Extract the [X, Y] coordinate from the center of the cell holding the provided text.  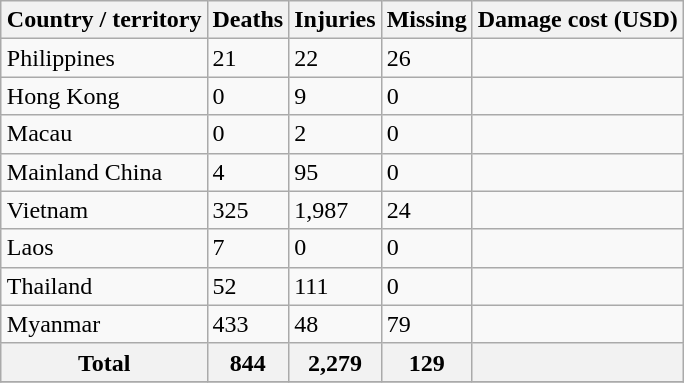
Total [104, 362]
95 [335, 172]
2 [335, 134]
79 [426, 324]
Thailand [104, 286]
1,987 [335, 210]
7 [248, 248]
21 [248, 58]
844 [248, 362]
26 [426, 58]
Philippines [104, 58]
Hong Kong [104, 96]
Mainland China [104, 172]
22 [335, 58]
4 [248, 172]
325 [248, 210]
129 [426, 362]
9 [335, 96]
Injuries [335, 20]
433 [248, 324]
2,279 [335, 362]
Missing [426, 20]
48 [335, 324]
Country / territory [104, 20]
Myanmar [104, 324]
Deaths [248, 20]
52 [248, 286]
Vietnam [104, 210]
24 [426, 210]
111 [335, 286]
Macau [104, 134]
Damage cost (USD) [578, 20]
Laos [104, 248]
